Return (X, Y) of the center of cell containing provided text 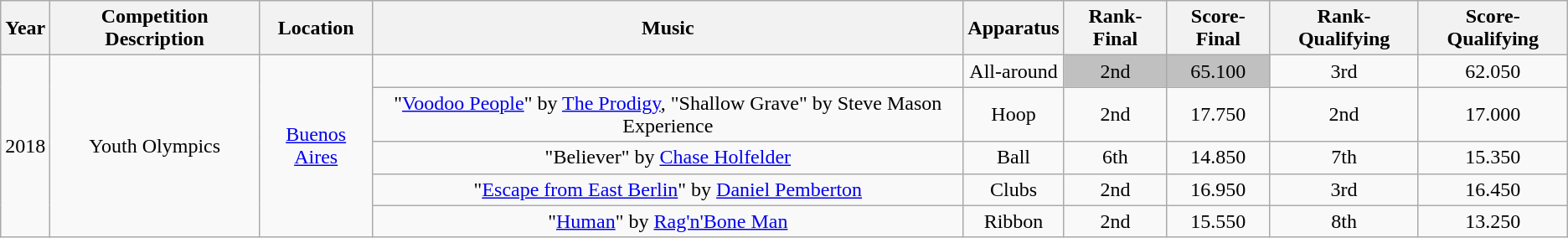
Year (25, 28)
15.550 (1218, 221)
Rank-Final (1115, 28)
Apparatus (1014, 28)
Ball (1014, 158)
Music (668, 28)
Competition Description (155, 28)
All-around (1014, 71)
6th (1115, 158)
8th (1344, 221)
16.950 (1218, 189)
7th (1344, 158)
Buenos Aires (315, 146)
Hoop (1014, 114)
"Human" by Rag'n'Bone Man (668, 221)
17.750 (1218, 114)
Score-Qualifying (1493, 28)
65.100 (1218, 71)
14.850 (1218, 158)
13.250 (1493, 221)
2018 (25, 146)
"Escape from East Berlin" by Daniel Pemberton (668, 189)
Ribbon (1014, 221)
"Voodoo People" by The Prodigy, "Shallow Grave" by Steve Mason Experience (668, 114)
Clubs (1014, 189)
Youth Olympics (155, 146)
17.000 (1493, 114)
62.050 (1493, 71)
15.350 (1493, 158)
Location (315, 28)
Rank-Qualifying (1344, 28)
16.450 (1493, 189)
Score-Final (1218, 28)
"Believer" by Chase Holfelder (668, 158)
